Provide the (x, y) coordinate of the cell's center where the given text is located.  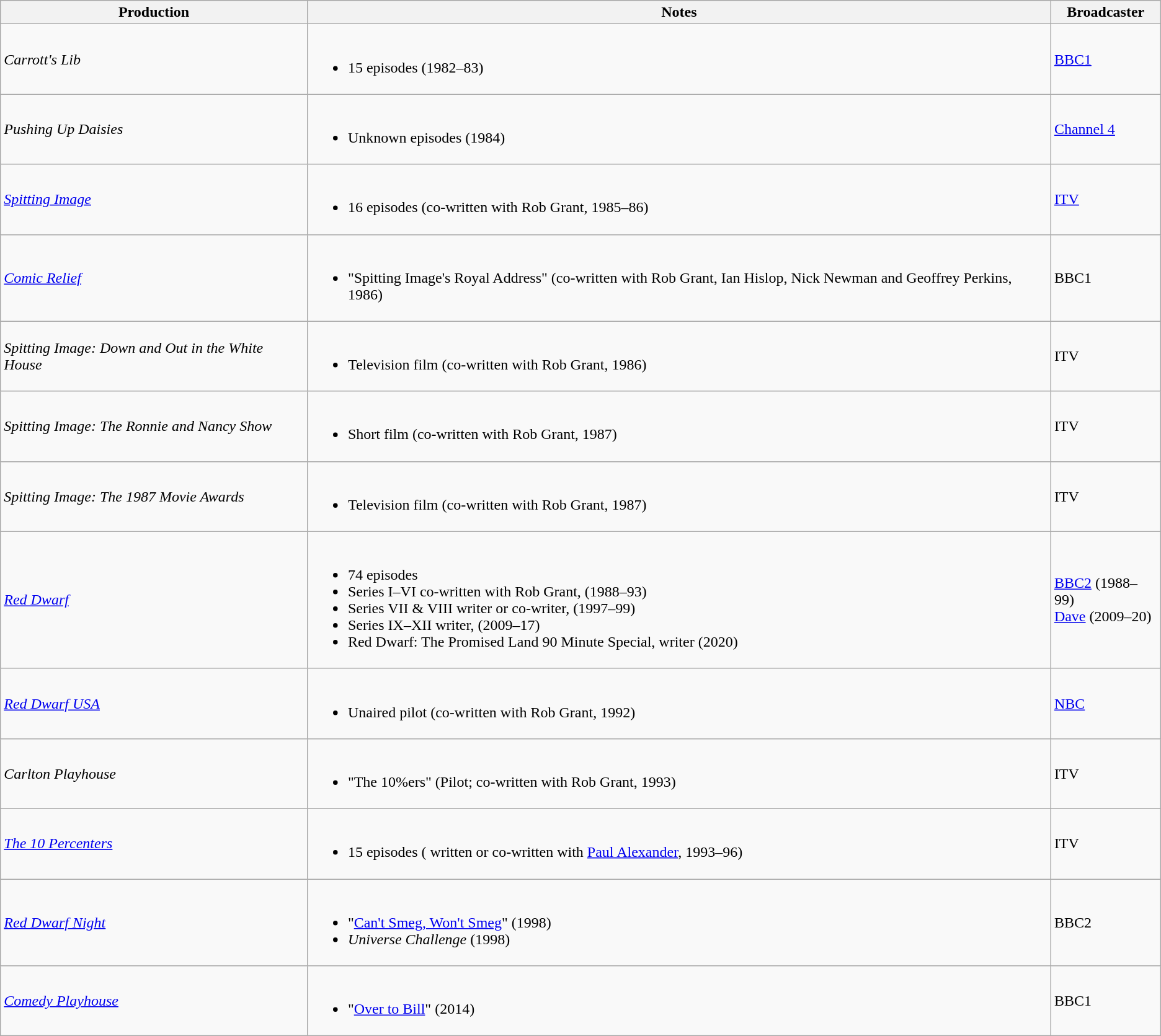
The 10 Percenters (154, 843)
Comic Relief (154, 278)
Television film (co-written with Rob Grant, 1986) (678, 356)
Spitting Image: The 1987 Movie Awards (154, 496)
Channel 4 (1105, 129)
"The 10%ers" (Pilot; co-written with Rob Grant, 1993) (678, 774)
Carrott's Lib (154, 60)
Red Dwarf (154, 600)
Unknown episodes (1984) (678, 129)
15 episodes ( written or co-written with Paul Alexander, 1993–96) (678, 843)
Spitting Image (154, 200)
Television film (co-written with Rob Grant, 1987) (678, 496)
"Spitting Image's Royal Address" (co-written with Rob Grant, Ian Hislop, Nick Newman and Geoffrey Perkins, 1986) (678, 278)
Unaired pilot (co-written with Rob Grant, 1992) (678, 703)
Production (154, 12)
BBC2 (1105, 923)
Spitting Image: The Ronnie and Nancy Show (154, 427)
Comedy Playhouse (154, 1001)
16 episodes (co-written with Rob Grant, 1985–86) (678, 200)
Broadcaster (1105, 12)
BBC2 (1988–99)Dave (2009–20) (1105, 600)
Short film (co-written with Rob Grant, 1987) (678, 427)
Notes (678, 12)
NBC (1105, 703)
"Can't Smeg, Won't Smeg" (1998)Universe Challenge (1998) (678, 923)
Red Dwarf Night (154, 923)
"Over to Bill" (2014) (678, 1001)
Spitting Image: Down and Out in the White House (154, 356)
Carlton Playhouse (154, 774)
15 episodes (1982–83) (678, 60)
Pushing Up Daisies (154, 129)
Red Dwarf USA (154, 703)
